From the cell containing the given text, extract its center point as (x, y) coordinate. 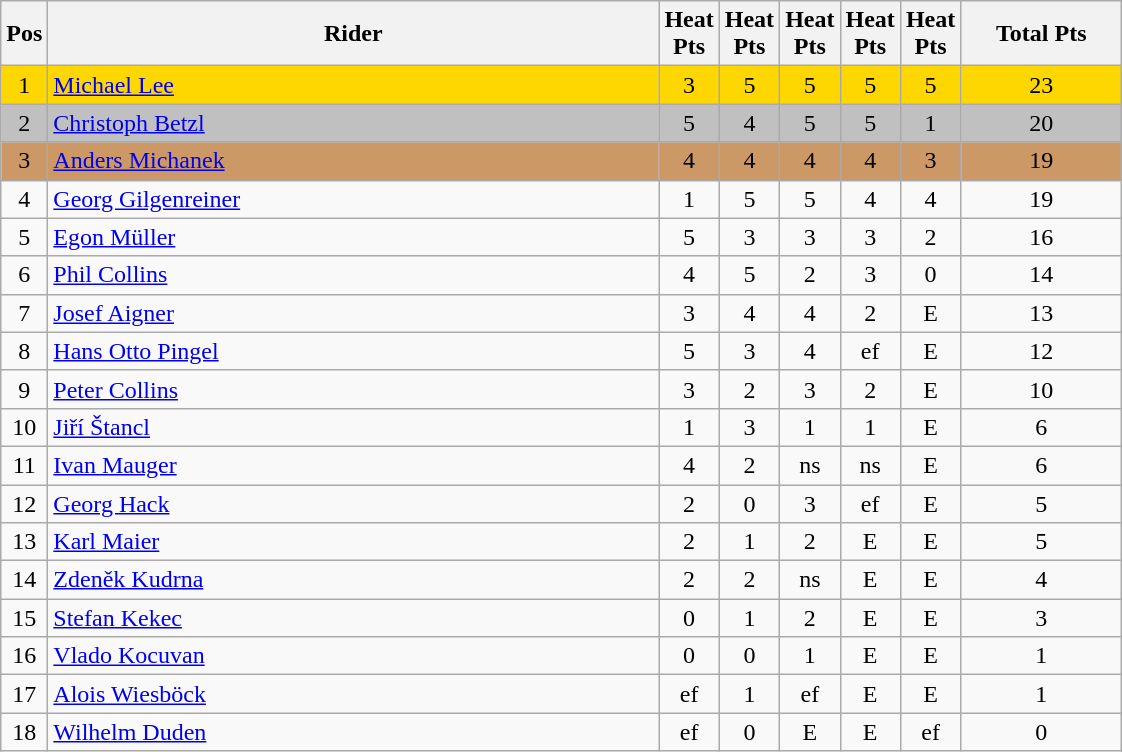
15 (24, 618)
Michael Lee (354, 85)
20 (1042, 123)
8 (24, 351)
Christoph Betzl (354, 123)
Egon Müller (354, 237)
Georg Gilgenreiner (354, 199)
Stefan Kekec (354, 618)
Total Pts (1042, 34)
Rider (354, 34)
Zdeněk Kudrna (354, 580)
23 (1042, 85)
Vlado Kocuvan (354, 656)
9 (24, 389)
Alois Wiesböck (354, 694)
Peter Collins (354, 389)
Hans Otto Pingel (354, 351)
17 (24, 694)
Josef Aigner (354, 313)
11 (24, 465)
Georg Hack (354, 503)
Jiří Štancl (354, 427)
7 (24, 313)
18 (24, 732)
Karl Maier (354, 542)
Phil Collins (354, 275)
Pos (24, 34)
Wilhelm Duden (354, 732)
Anders Michanek (354, 161)
Ivan Mauger (354, 465)
